Detect which cell encompasses the target text, then output its [x, y] center coordinate. 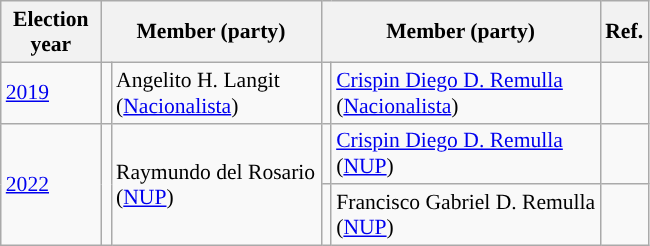
Ref. [624, 32]
Crispin Diego D. Remulla(Nacionalista) [466, 92]
2019 [51, 92]
Electionyear [51, 32]
2022 [51, 184]
Angelito H. Langit(Nacionalista) [216, 92]
Crispin Diego D. Remulla(NUP) [466, 154]
Francisco Gabriel D. Remulla(NUP) [466, 216]
Raymundo del Rosario(NUP) [216, 184]
